Return [X, Y] of the center of cell containing provided text 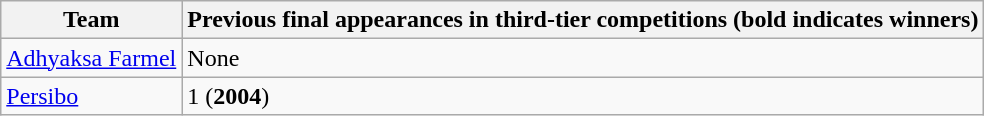
Previous final appearances in third-tier competitions (bold indicates winners) [583, 20]
None [583, 58]
Adhyaksa Farmel [92, 58]
Persibo [92, 96]
1 (2004) [583, 96]
Team [92, 20]
